Find where the given text appears and provide that cell's center as (X, Y) coordinate. 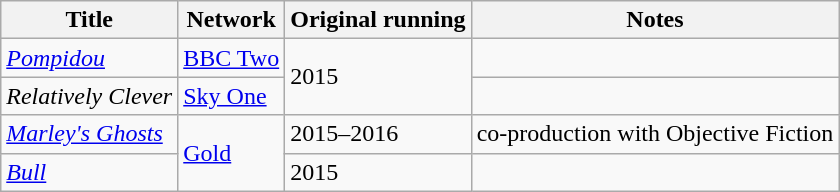
Notes (655, 20)
Sky One (232, 96)
Pompidou (90, 58)
Gold (232, 153)
Bull (90, 172)
Relatively Clever (90, 96)
Marley's Ghosts (90, 134)
Original running (378, 20)
co-production with Objective Fiction (655, 134)
2015–2016 (378, 134)
Network (232, 20)
Title (90, 20)
BBC Two (232, 58)
